Capture the cell that displays the provided text and extract its (X, Y) central coordinate. 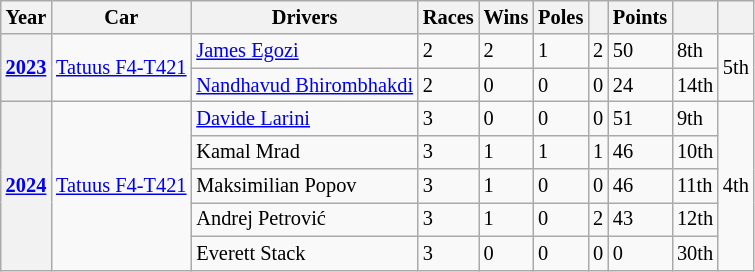
Andrej Petrović (304, 219)
24 (640, 85)
12th (695, 219)
Drivers (304, 17)
50 (640, 51)
5th (736, 68)
9th (695, 118)
2024 (26, 185)
2023 (26, 68)
Kamal Mrad (304, 152)
14th (695, 85)
30th (695, 253)
James Egozi (304, 51)
43 (640, 219)
51 (640, 118)
Davide Larini (304, 118)
Maksimilian Popov (304, 186)
11th (695, 186)
10th (695, 152)
Year (26, 17)
8th (695, 51)
Car (121, 17)
Races (448, 17)
Everett Stack (304, 253)
4th (736, 185)
Wins (506, 17)
Nandhavud Bhirombhakdi (304, 85)
Poles (560, 17)
Points (640, 17)
